Return (x, y) of the center of cell containing provided text 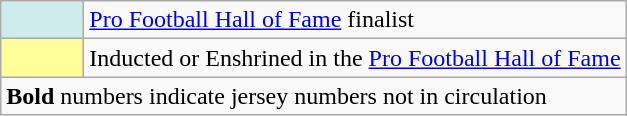
Bold numbers indicate jersey numbers not in circulation (314, 96)
Pro Football Hall of Fame finalist (355, 20)
Inducted or Enshrined in the Pro Football Hall of Fame (355, 58)
